Determine the [x, y] coordinate at the center of the cell enclosing the given text.  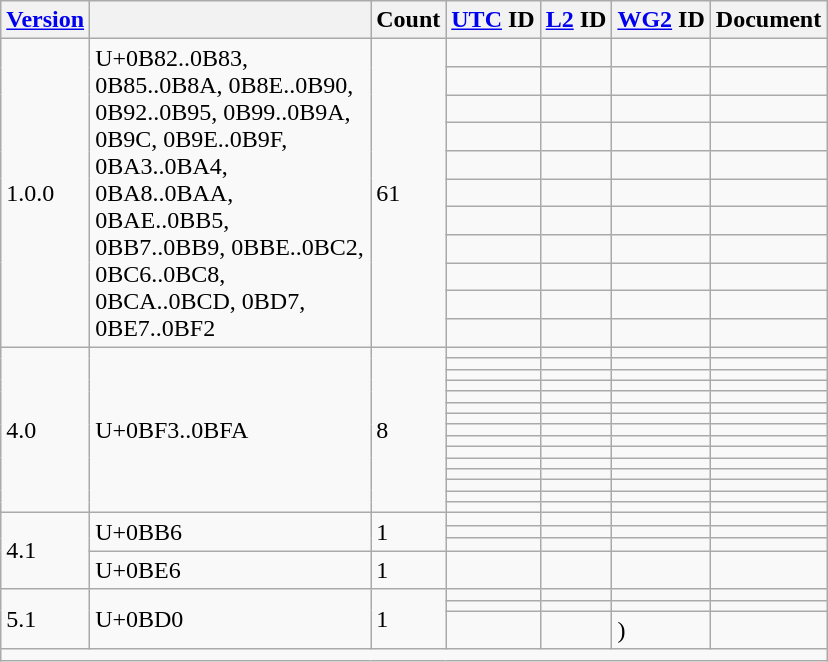
) [661, 630]
U+0BF3..0BFA [230, 430]
61 [408, 193]
WG2 ID [661, 20]
4.1 [46, 551]
U+0BD0 [230, 619]
8 [408, 430]
Count [408, 20]
5.1 [46, 619]
Document [768, 20]
U+0BE6 [230, 570]
U+0BB6 [230, 532]
L2 ID [576, 20]
UTC ID [493, 20]
Version [46, 20]
4.0 [46, 430]
1.0.0 [46, 193]
